Output the [x, y] coordinate of the center of the cell containing the given text.  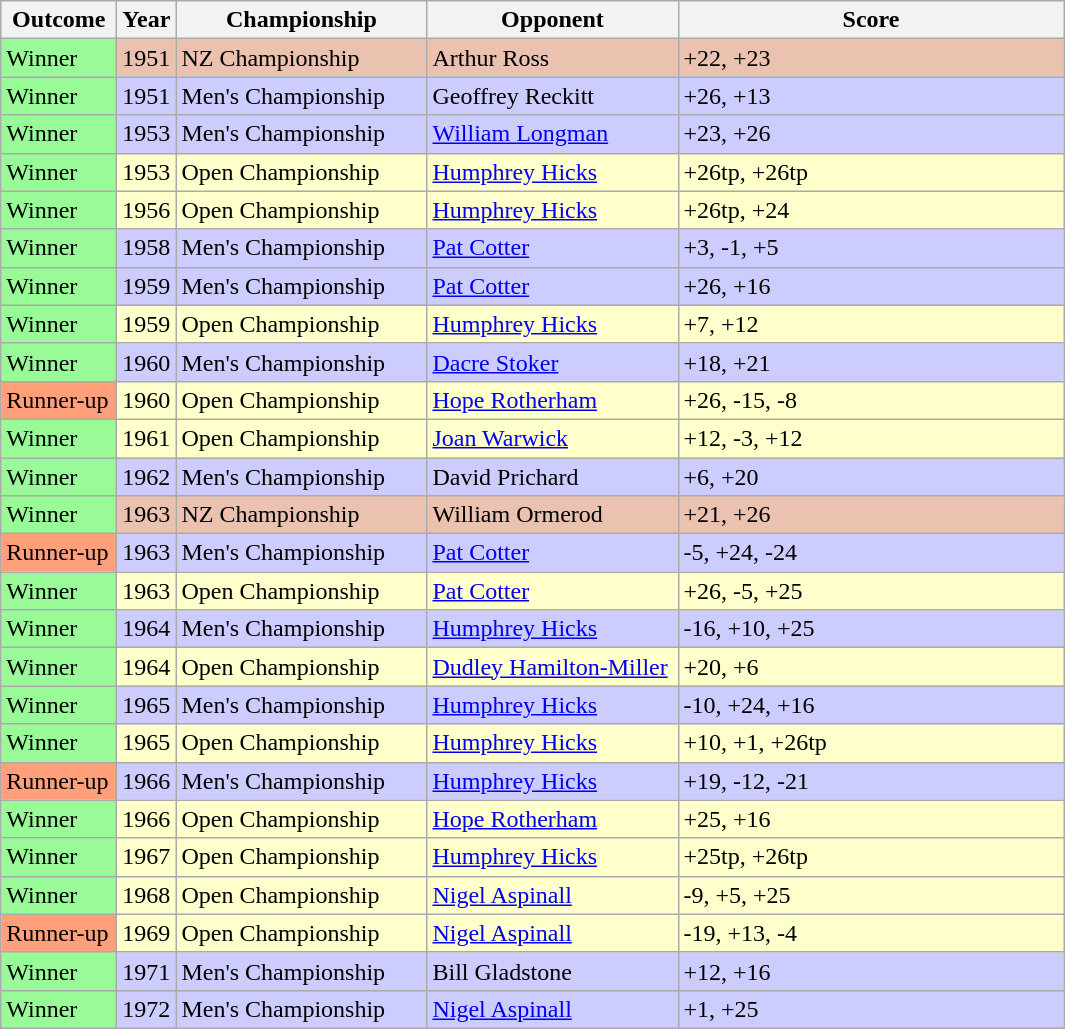
1962 [146, 477]
+26tp, +24 [871, 210]
+26, -5, +25 [871, 591]
1967 [146, 857]
-19, +13, -4 [871, 933]
Bill Gladstone [552, 971]
+26tp, +26tp [871, 172]
+25tp, +26tp [871, 857]
William Longman [552, 134]
+21, +26 [871, 515]
+26, +16 [871, 286]
+19, -12, -21 [871, 781]
1956 [146, 210]
1958 [146, 248]
+25, +16 [871, 819]
Arthur Ross [552, 58]
1961 [146, 438]
+22, +23 [871, 58]
+26, -15, -8 [871, 400]
Outcome [59, 20]
-10, +24, +16 [871, 705]
+20, +6 [871, 667]
+7, +12 [871, 324]
+1, +25 [871, 1009]
+12, +16 [871, 971]
+23, +26 [871, 134]
William Ormerod [552, 515]
+18, +21 [871, 362]
1969 [146, 933]
+6, +20 [871, 477]
Opponent [552, 20]
-16, +10, +25 [871, 629]
1972 [146, 1009]
1971 [146, 971]
+26, +13 [871, 96]
-5, +24, -24 [871, 553]
Dudley Hamilton-Miller [552, 667]
Joan Warwick [552, 438]
+12, -3, +12 [871, 438]
Championship [302, 20]
Year [146, 20]
-9, +5, +25 [871, 895]
Geoffrey Reckitt [552, 96]
Dacre Stoker [552, 362]
+3, -1, +5 [871, 248]
Score [871, 20]
David Prichard [552, 477]
1968 [146, 895]
+10, +1, +26tp [871, 743]
